Detect which cell encompasses the target text, then output its (x, y) center coordinate. 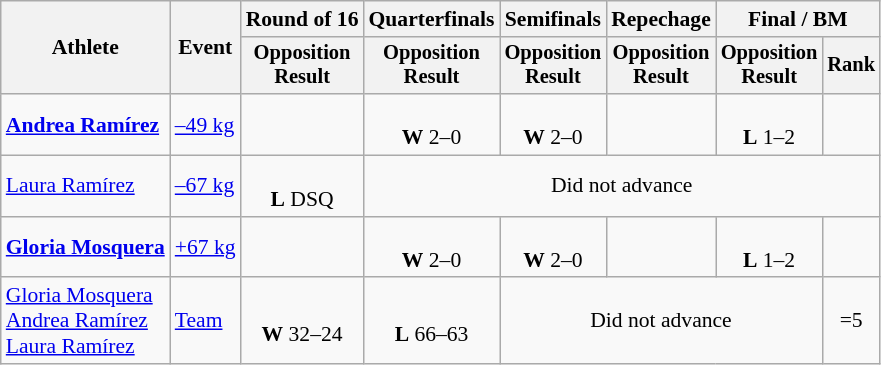
–67 kg (206, 186)
Event (206, 48)
Gloria MosqueraAndrea RamírezLaura Ramírez (86, 322)
=5 (851, 322)
Andrea Ramírez (86, 124)
Repechage (661, 19)
Rank (851, 66)
Athlete (86, 48)
Round of 16 (302, 19)
L DSQ (302, 186)
L 66–63 (432, 322)
–49 kg (206, 124)
W 32–24 (302, 322)
Semifinals (554, 19)
Gloria Mosquera (86, 248)
Final / BM (798, 19)
Laura Ramírez (86, 186)
Team (206, 322)
+67 kg (206, 248)
Quarterfinals (432, 19)
